Scan for the cell matching the given text and deliver its (x, y) coordinate at center. 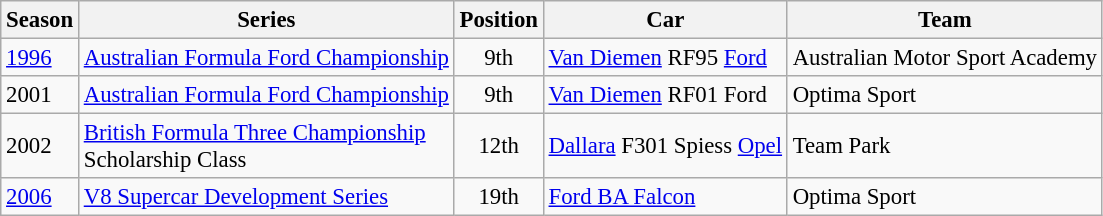
Series (266, 20)
Team Park (944, 146)
Van Diemen RF95 Ford (665, 58)
2001 (40, 95)
1996 (40, 58)
Ford BA Falcon (665, 197)
Position (498, 20)
Season (40, 20)
2002 (40, 146)
British Formula Three ChampionshipScholarship Class (266, 146)
Australian Motor Sport Academy (944, 58)
Car (665, 20)
2006 (40, 197)
V8 Supercar Development Series (266, 197)
Team (944, 20)
19th (498, 197)
12th (498, 146)
Dallara F301 Spiess Opel (665, 146)
Van Diemen RF01 Ford (665, 95)
